Pinpoint the cell where the given text exists, returning its [X, Y] midpoint coordinate. 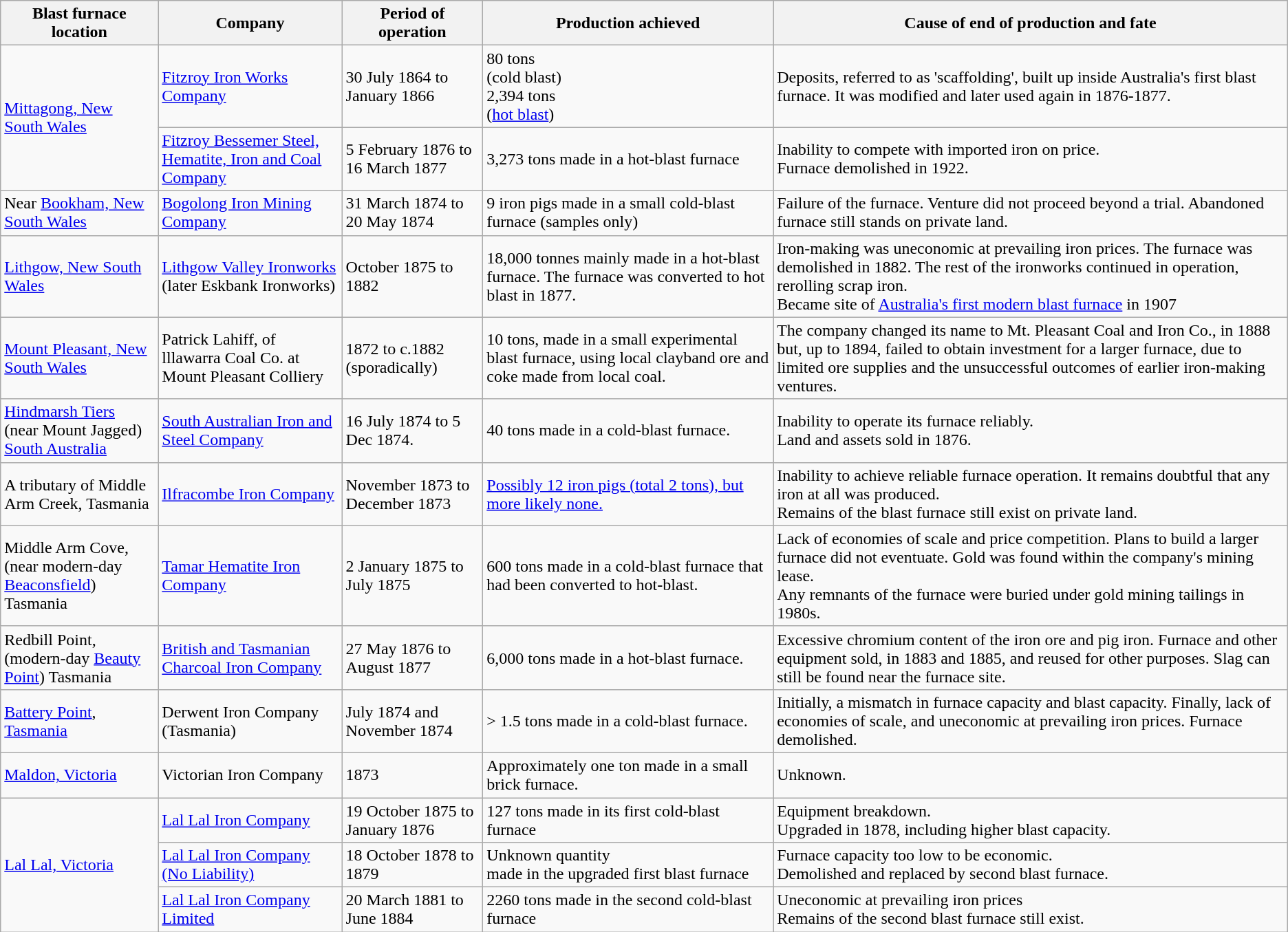
Possibly 12 iron pigs (total 2 tons), but more likely none. [628, 494]
Tamar Hematite Iron Company [250, 576]
Period of operation [413, 23]
Near Bookham, New South Wales [80, 213]
31 March 1874 to 20 May 1874 [413, 213]
18,000 tonnes mainly made in a hot-blast furnace. The furnace was converted to hot blast in 1877. [628, 277]
Lal Lal Iron Company [250, 820]
600 tons made in a cold-blast furnace that had been converted to hot-blast. [628, 576]
40 tons made in a cold-blast furnace. [628, 431]
19 October 1875 to January 1876 [413, 820]
1873 [413, 774]
1872 to c.1882 (sporadically) [413, 358]
Lal Lal, Victoria [80, 865]
Failure of the furnace. Venture did not proceed beyond a trial. Abandoned furnace still stands on private land. [1031, 213]
> 1.5 tons made in a cold-blast furnace. [628, 721]
Mittagong, New South Wales [80, 118]
Middle Arm Cove,(near modern-day Beaconsfield) Tasmania [80, 576]
80 tons(cold blast)2,394 tons(hot blast) [628, 87]
Furnace capacity too low to be economic.Demolished and replaced by second blast furnace. [1031, 865]
Bogolong Iron Mining Company [250, 213]
2260 tons made in the second cold-blast furnace [628, 909]
Derwent Iron Company (Tasmania) [250, 721]
Inability to compete with imported iron on price.Furnace demolished in 1922. [1031, 159]
Lithgow, New South Wales [80, 277]
Lithgow Valley Ironworks (later Eskbank Ironworks) [250, 277]
Patrick Lahiff, of lllawarra Coal Co. at Mount Pleasant Colliery [250, 358]
South Australian Iron and Steel Company [250, 431]
20 March 1881 to June 1884 [413, 909]
A tributary of Middle Arm Creek, Tasmania [80, 494]
Fitzroy Iron Works Company [250, 87]
November 1873 to December 1873 [413, 494]
Victorian Iron Company [250, 774]
Lal Lal Iron Company (No Liability) [250, 865]
Unknown. [1031, 774]
Lal Lal Iron Company Limited [250, 909]
Approximately one ton made in a small brick furnace. [628, 774]
Uneconomic at prevailing iron pricesRemains of the second blast furnace still exist. [1031, 909]
Production achieved [628, 23]
Equipment breakdown.Upgraded in 1878, including higher blast capacity. [1031, 820]
127 tons made in its first cold-blast furnace [628, 820]
Ilfracombe Iron Company [250, 494]
Inability to operate its furnace reliably.Land and assets sold in 1876. [1031, 431]
Blast furnace location [80, 23]
Deposits, referred to as 'scaffolding', built up inside Australia's first blast furnace. It was modified and later used again in 1876-1877. [1031, 87]
30 July 1864 to January 1866 [413, 87]
2 January 1875 to July 1875 [413, 576]
5 February 1876 to 16 March 1877 [413, 159]
Fitzroy Bessemer Steel, Hematite, Iron and Coal Company [250, 159]
9 iron pigs made in a small cold-blast furnace (samples only) [628, 213]
British and Tasmanian Charcoal Iron Company [250, 658]
Redbill Point,(modern-day Beauty Point) Tasmania [80, 658]
3,273 tons made in a hot-blast furnace [628, 159]
Maldon, Victoria [80, 774]
Battery Point,Tasmania [80, 721]
18 October 1878 to 1879 [413, 865]
Cause of end of production and fate [1031, 23]
October 1875 to 1882 [413, 277]
16 July 1874 to 5 Dec 1874. [413, 431]
July 1874 and November 1874 [413, 721]
Hindmarsh Tiers(near Mount Jagged)South Australia [80, 431]
6,000 tons made in a hot-blast furnace. [628, 658]
27 May 1876 to August 1877 [413, 658]
Mount Pleasant, New South Wales [80, 358]
Company [250, 23]
Unknown quantitymade in the upgraded first blast furnace [628, 865]
10 tons, made in a small experimental blast furnace, using local clayband ore and coke made from local coal. [628, 358]
